Capture the cell that displays the provided text and extract its [x, y] central coordinate. 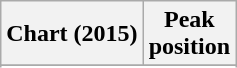
Chart (2015) [72, 34]
Peakposition [189, 34]
